Return the (x, y) coordinate for the center point of the cell that contains the specified text.  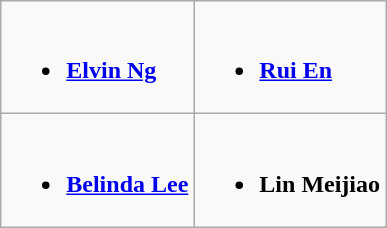
Elvin Ng (98, 58)
Belinda Lee (98, 170)
Lin Meijiao (290, 170)
Rui En (290, 58)
